Return (x, y) of the center of cell containing provided text 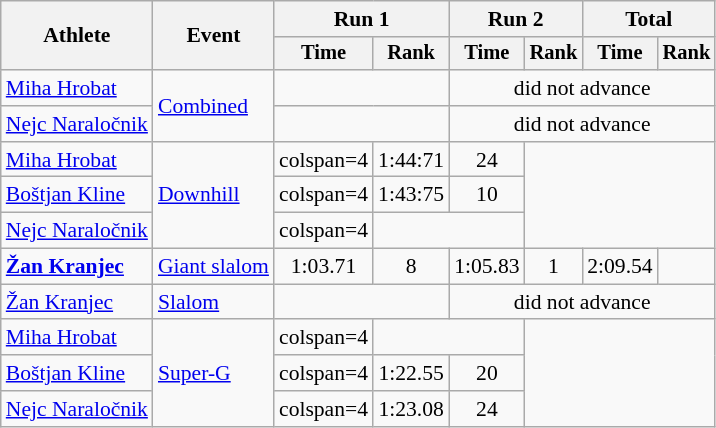
Combined (214, 106)
Athlete (77, 36)
Downhill (214, 196)
1:44:71 (411, 160)
1 (554, 267)
Giant slalom (214, 267)
1:22.55 (411, 373)
Slalom (214, 302)
Super-G (214, 374)
1:03.71 (324, 267)
Total (648, 19)
1:23.08 (411, 409)
Run 1 (362, 19)
2:09.54 (620, 267)
Run 2 (516, 19)
8 (411, 267)
1:05.83 (486, 267)
1:43:75 (411, 195)
20 (486, 373)
Event (214, 36)
10 (486, 195)
